Return the [X, Y] coordinate for the center point of the cell that contains the specified text.  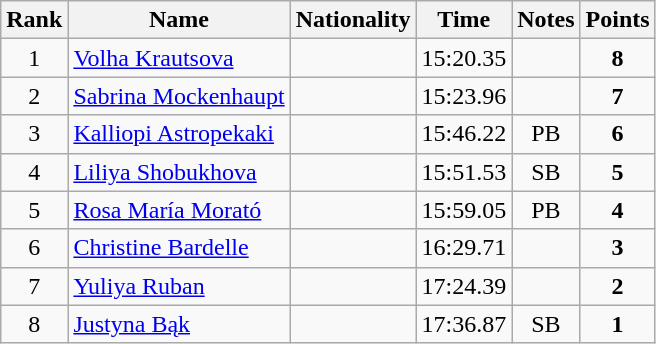
Kalliopi Astropekaki [179, 134]
Volha Krautsova [179, 58]
Sabrina Mockenhaupt [179, 96]
15:23.96 [464, 96]
Christine Bardelle [179, 248]
Rank [34, 20]
15:46.22 [464, 134]
15:20.35 [464, 58]
Justyna Bąk [179, 324]
Points [618, 20]
15:59.05 [464, 210]
16:29.71 [464, 248]
Yuliya Ruban [179, 286]
Liliya Shobukhova [179, 172]
Name [179, 20]
15:51.53 [464, 172]
17:36.87 [464, 324]
Notes [546, 20]
Time [464, 20]
Rosa María Morató [179, 210]
17:24.39 [464, 286]
Nationality [353, 20]
